Capture the cell that displays the provided text and extract its (X, Y) central coordinate. 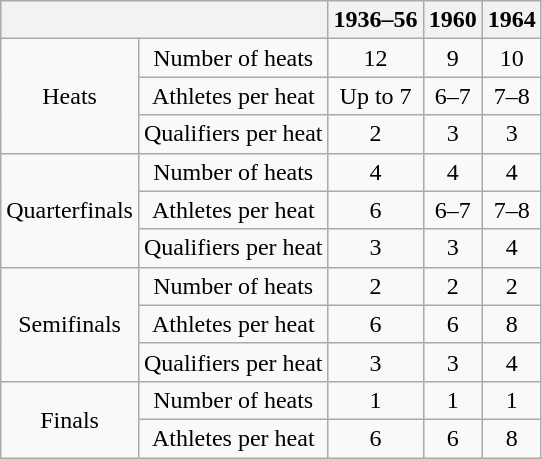
Finals (70, 419)
1936–56 (376, 20)
9 (452, 58)
10 (512, 58)
Up to 7 (376, 96)
Semifinals (70, 324)
1960 (452, 20)
Heats (70, 96)
12 (376, 58)
Quarterfinals (70, 210)
1964 (512, 20)
